Locate the cell with the specified text and output its (X, Y) center coordinate. 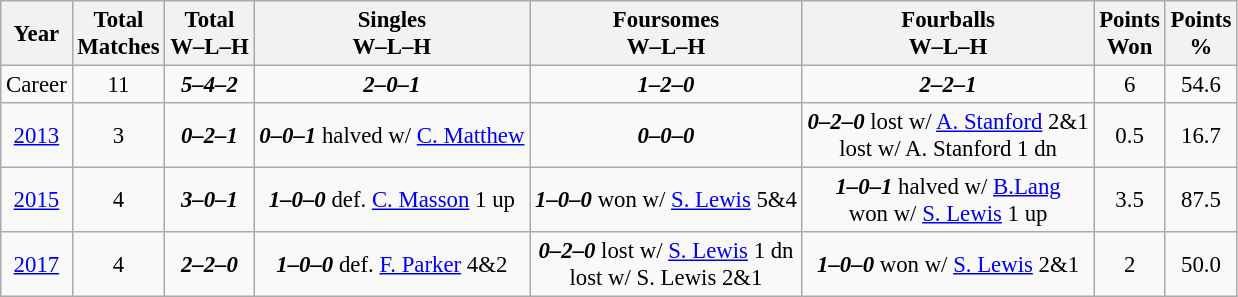
0–2–0 lost w/ S. Lewis 1 dnlost w/ S. Lewis 2&1 (666, 264)
1–2–0 (666, 85)
0–2–0 lost w/ A. Stanford 2&1lost w/ A. Stanford 1 dn (948, 136)
Year (36, 34)
6 (1130, 85)
TotalW–L–H (210, 34)
2–2–1 (948, 85)
1–0–0 def. C. Masson 1 up (392, 200)
5–4–2 (210, 85)
3 (118, 136)
2–2–0 (210, 264)
FoursomesW–L–H (666, 34)
0–0–0 (666, 136)
1–0–1 halved w/ B.Langwon w/ S. Lewis 1 up (948, 200)
PointsWon (1130, 34)
3.5 (1130, 200)
87.5 (1200, 200)
1–0–0 won w/ S. Lewis 5&4 (666, 200)
2017 (36, 264)
FourballsW–L–H (948, 34)
3–0–1 (210, 200)
TotalMatches (118, 34)
0–2–1 (210, 136)
2013 (36, 136)
2 (1130, 264)
50.0 (1200, 264)
54.6 (1200, 85)
0–0–1 halved w/ C. Matthew (392, 136)
16.7 (1200, 136)
2–0–1 (392, 85)
1–0–0 won w/ S. Lewis 2&1 (948, 264)
11 (118, 85)
Career (36, 85)
1–0–0 def. F. Parker 4&2 (392, 264)
SinglesW–L–H (392, 34)
2015 (36, 200)
Points% (1200, 34)
0.5 (1130, 136)
